Capture the cell that displays the provided text and extract its (x, y) central coordinate. 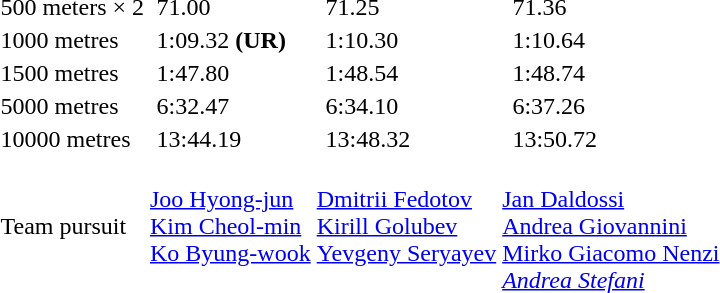
1:09.32 (UR) (234, 40)
6:32.47 (234, 106)
13:48.32 (411, 139)
1:47.80 (234, 73)
6:34.10 (411, 106)
13:44.19 (234, 139)
1:48.54 (411, 73)
1:10.30 (411, 40)
